Capture the cell that displays the provided text and extract its [x, y] central coordinate. 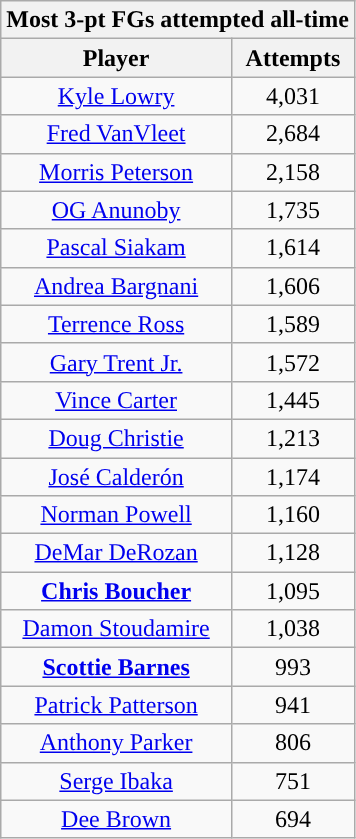
Damon Stoudamire [116, 629]
Morris Peterson [116, 172]
Most 3-pt FGs attempted all-time [178, 20]
Chris Boucher [116, 591]
4,031 [292, 96]
Pascal Siakam [116, 248]
1,160 [292, 515]
OG Anunoby [116, 210]
941 [292, 705]
Andrea Bargnani [116, 286]
Terrence Ross [116, 324]
Anthony Parker [116, 743]
José Calderón [116, 477]
Doug Christie [116, 438]
1,614 [292, 248]
1,572 [292, 362]
751 [292, 781]
Dee Brown [116, 819]
Vince Carter [116, 400]
DeMar DeRozan [116, 553]
1,128 [292, 553]
Attempts [292, 58]
Norman Powell [116, 515]
1,174 [292, 477]
1,589 [292, 324]
1,038 [292, 629]
694 [292, 819]
Kyle Lowry [116, 96]
1,735 [292, 210]
1,445 [292, 400]
2,684 [292, 134]
1,095 [292, 591]
Fred VanVleet [116, 134]
Serge Ibaka [116, 781]
2,158 [292, 172]
806 [292, 743]
Gary Trent Jr. [116, 362]
Player [116, 58]
1,213 [292, 438]
1,606 [292, 286]
Scottie Barnes [116, 667]
Patrick Patterson [116, 705]
993 [292, 667]
